Output the (x, y) coordinate of the center of the cell containing the given text.  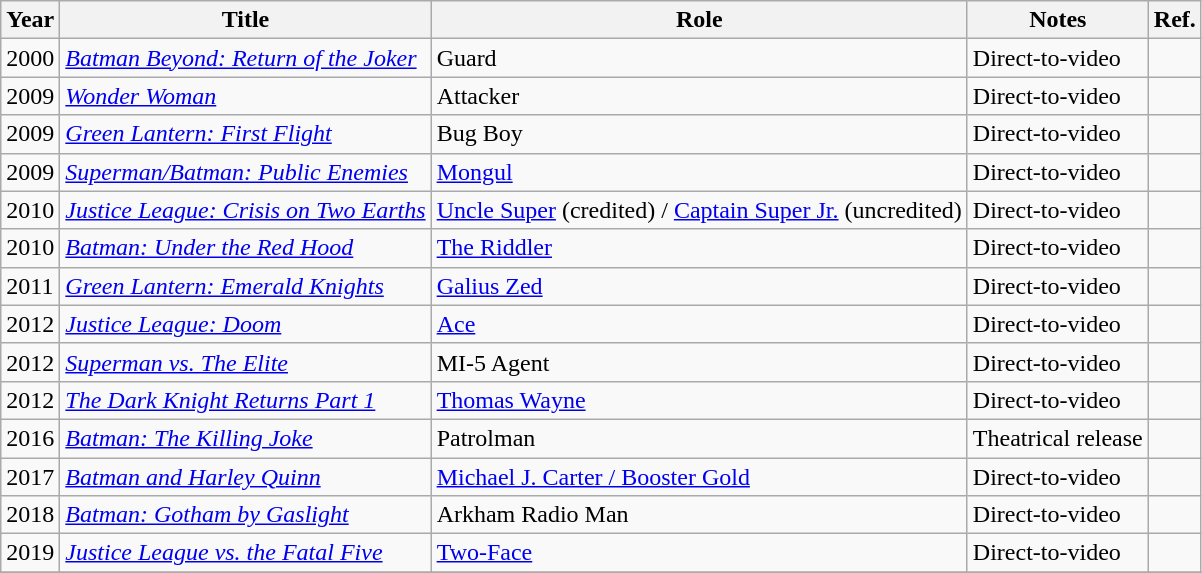
Guard (699, 58)
Batman: Under the Red Hood (246, 248)
Ref. (1174, 20)
Justice League vs. the Fatal Five (246, 553)
Uncle Super (credited) / Captain Super Jr. (uncredited) (699, 210)
The Riddler (699, 248)
Batman Beyond: Return of the Joker (246, 58)
Ace (699, 324)
2016 (30, 438)
Arkham Radio Man (699, 515)
2000 (30, 58)
Batman: The Killing Joke (246, 438)
Batman and Harley Quinn (246, 477)
Two-Face (699, 553)
Title (246, 20)
Theatrical release (1058, 438)
2019 (30, 553)
Michael J. Carter / Booster Gold (699, 477)
Justice League: Crisis on Two Earths (246, 210)
Notes (1058, 20)
2011 (30, 286)
Bug Boy (699, 134)
Green Lantern: First Flight (246, 134)
MI-5 Agent (699, 362)
Thomas Wayne (699, 400)
Justice League: Doom (246, 324)
Patrolman (699, 438)
Galius Zed (699, 286)
2017 (30, 477)
2018 (30, 515)
The Dark Knight Returns Part 1 (246, 400)
Role (699, 20)
Green Lantern: Emerald Knights (246, 286)
Superman/Batman: Public Enemies (246, 172)
Attacker (699, 96)
Superman vs. The Elite (246, 362)
Wonder Woman (246, 96)
Year (30, 20)
Batman: Gotham by Gaslight (246, 515)
Mongul (699, 172)
